Pinpoint the cell where the given text exists, returning its [X, Y] midpoint coordinate. 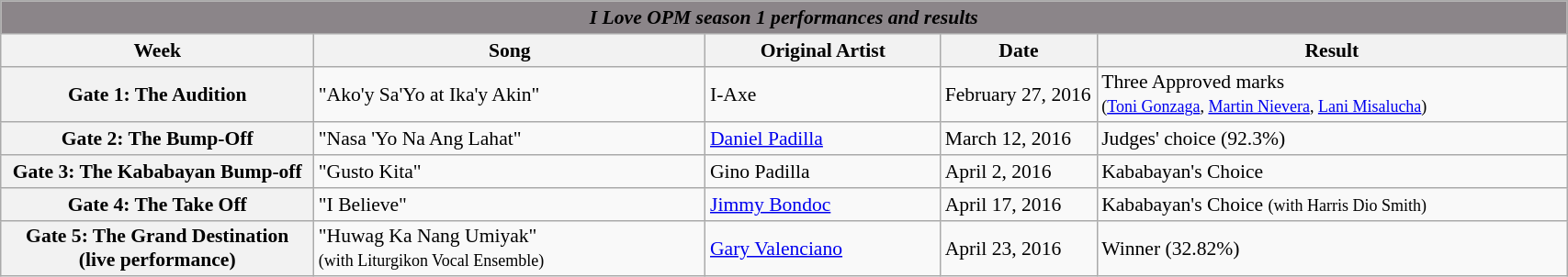
Kababayan's Choice [1332, 172]
Gary Valenciano [823, 248]
"Nasa 'Yo Na Ang Lahat" [510, 139]
April 17, 2016 [1019, 205]
Winner (32.82%) [1332, 248]
Gate 4: The Take Off [158, 205]
Gate 3: The Kababayan Bump-off [158, 172]
Kababayan's Choice (with Harris Dio Smith) [1332, 205]
Date [1019, 50]
Gino Padilla [823, 172]
Gate 2: The Bump-Off [158, 139]
Result [1332, 50]
I-Axe [823, 94]
I Love OPM season 1 performances and results [784, 17]
Daniel Padilla [823, 139]
March 12, 2016 [1019, 139]
"Huwag Ka Nang Umiyak"(with Liturgikon Vocal Ensemble) [510, 248]
"I Believe" [510, 205]
February 27, 2016 [1019, 94]
Gate 1: The Audition [158, 94]
Week [158, 50]
"Gusto Kita" [510, 172]
April 23, 2016 [1019, 248]
Gate 5: The Grand Destination (live performance) [158, 248]
Judges' choice (92.3%) [1332, 139]
"Ako'y Sa'Yo at Ika'y Akin" [510, 94]
April 2, 2016 [1019, 172]
Original Artist [823, 50]
Jimmy Bondoc [823, 205]
Three Approved marks(Toni Gonzaga, Martin Nievera, Lani Misalucha) [1332, 94]
Song [510, 50]
